Identify which cell holds the provided text, then report its (x, y) central coordinate. 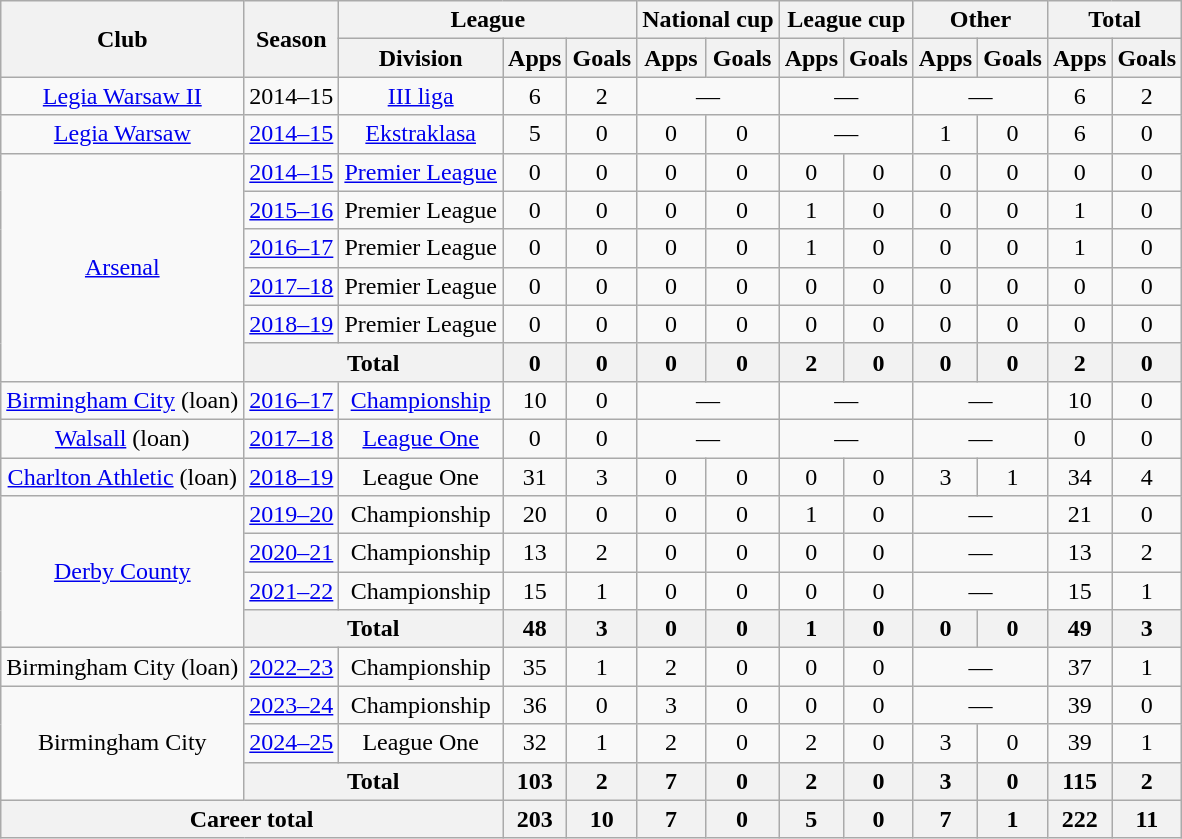
37 (1079, 667)
4 (1147, 477)
Career total (252, 819)
Birmingham City (122, 743)
League cup (846, 20)
2021–22 (292, 591)
Walsall (loan) (122, 438)
48 (535, 629)
103 (535, 781)
20 (535, 515)
III liga (421, 96)
2020–21 (292, 553)
Ekstraklasa (421, 134)
203 (535, 819)
Arsenal (122, 267)
35 (535, 667)
Division (421, 58)
36 (535, 705)
National cup (708, 20)
11 (1147, 819)
49 (1079, 629)
34 (1079, 477)
Legia Warsaw II (122, 96)
Other (980, 20)
2023–24 (292, 705)
Season (292, 39)
Charlton Athletic (loan) (122, 477)
2024–25 (292, 743)
2019–20 (292, 515)
32 (535, 743)
31 (535, 477)
21 (1079, 515)
2022–23 (292, 667)
Club (122, 39)
115 (1079, 781)
2015–16 (292, 210)
Derby County (122, 572)
Legia Warsaw (122, 134)
222 (1079, 819)
League (488, 20)
